Return (x, y) of the center of cell containing provided text 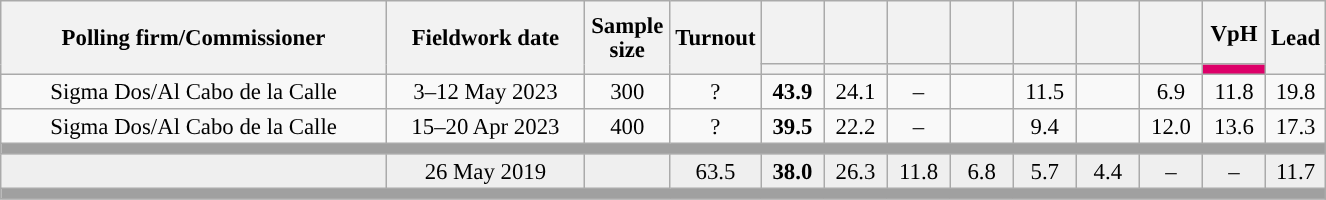
Turnout (716, 38)
12.0 (1170, 126)
5.7 (1044, 172)
400 (627, 126)
15–20 Apr 2023 (485, 126)
Sample size (627, 38)
38.0 (792, 172)
11.7 (1296, 172)
26.3 (856, 172)
22.2 (856, 126)
Fieldwork date (485, 38)
Lead (1296, 38)
4.4 (1108, 172)
39.5 (792, 126)
6.8 (982, 172)
VpH (1234, 32)
63.5 (716, 172)
17.3 (1296, 126)
13.6 (1234, 126)
26 May 2019 (485, 172)
43.9 (792, 92)
9.4 (1044, 126)
6.9 (1170, 92)
19.8 (1296, 92)
300 (627, 92)
3–12 May 2023 (485, 92)
Polling firm/Commissioner (194, 38)
24.1 (856, 92)
11.5 (1044, 92)
